Return the (X, Y) coordinate for the center point of the cell that contains the specified text.  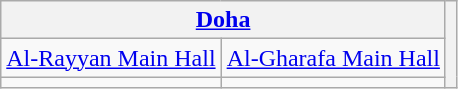
Al-Rayyan Main Hall (111, 58)
Doha (224, 20)
Al-Gharafa Main Hall (333, 58)
